Identify which cell holds the provided text, then report its [x, y] central coordinate. 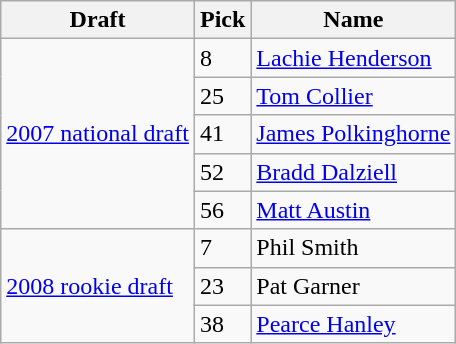
Lachie Henderson [354, 58]
7 [222, 248]
41 [222, 134]
Name [354, 20]
23 [222, 286]
8 [222, 58]
Phil Smith [354, 248]
56 [222, 210]
Pearce Hanley [354, 324]
52 [222, 172]
25 [222, 96]
Bradd Dalziell [354, 172]
Tom Collier [354, 96]
Draft [98, 20]
Pat Garner [354, 286]
2008 rookie draft [98, 286]
Pick [222, 20]
Matt Austin [354, 210]
2007 national draft [98, 134]
38 [222, 324]
James Polkinghorne [354, 134]
